Provide the [X, Y] coordinate of the cell's center where the given text is located.  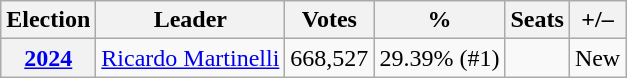
Seats [537, 20]
Votes [330, 20]
Leader [190, 20]
2024 [48, 58]
New [597, 58]
29.39% (#1) [440, 58]
Election [48, 20]
+/– [597, 20]
668,527 [330, 58]
% [440, 20]
Ricardo Martinelli [190, 58]
